Pinpoint the cell where the given text exists, returning its [X, Y] midpoint coordinate. 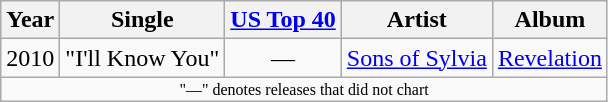
"—" denotes releases that did not chart [304, 89]
Single [142, 20]
Year [30, 20]
Album [550, 20]
Revelation [550, 58]
Artist [416, 20]
Sons of Sylvia [416, 58]
US Top 40 [283, 20]
— [283, 58]
2010 [30, 58]
"I'll Know You" [142, 58]
